Detect which cell encompasses the target text, then output its (X, Y) center coordinate. 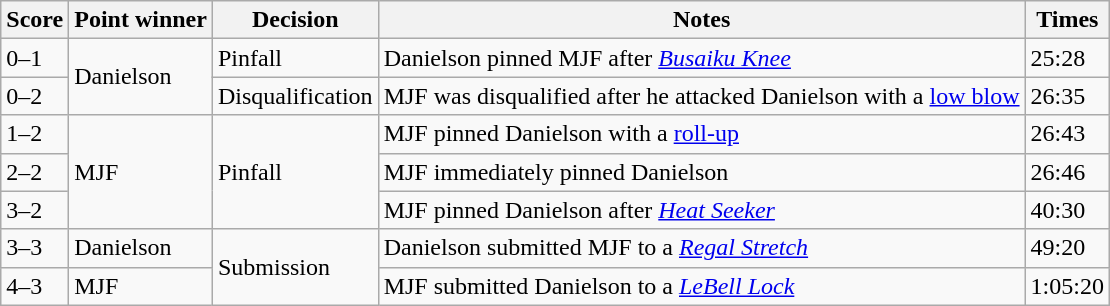
MJF immediately pinned Danielson (702, 172)
Disqualification (295, 96)
26:46 (1067, 172)
26:43 (1067, 134)
26:35 (1067, 96)
0–1 (35, 58)
Times (1067, 20)
3–2 (35, 210)
40:30 (1067, 210)
Danielson submitted MJF to a Regal Stretch (702, 248)
MJF submitted Danielson to a LeBell Lock (702, 286)
3–3 (35, 248)
Decision (295, 20)
Notes (702, 20)
MJF pinned Danielson with a roll-up (702, 134)
1:05:20 (1067, 286)
0–2 (35, 96)
Danielson pinned MJF after Busaiku Knee (702, 58)
25:28 (1067, 58)
2–2 (35, 172)
Submission (295, 267)
1–2 (35, 134)
MJF pinned Danielson after Heat Seeker (702, 210)
MJF was disqualified after he attacked Danielson with a low blow (702, 96)
Point winner (141, 20)
4–3 (35, 286)
49:20 (1067, 248)
Score (35, 20)
